From the cell containing the given text, extract its center point as [x, y] coordinate. 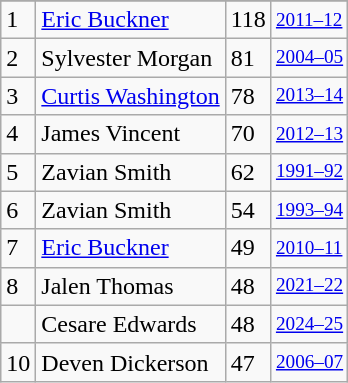
5 [18, 172]
81 [248, 58]
7 [18, 248]
2012–13 [309, 134]
2013–14 [309, 96]
Jalen Thomas [130, 286]
1993–94 [309, 210]
118 [248, 20]
2004–05 [309, 58]
1991–92 [309, 172]
Deven Dickerson [130, 362]
2006–07 [309, 362]
10 [18, 362]
54 [248, 210]
2024–25 [309, 324]
4 [18, 134]
3 [18, 96]
James Vincent [130, 134]
78 [248, 96]
Curtis Washington [130, 96]
70 [248, 134]
2 [18, 58]
8 [18, 286]
62 [248, 172]
6 [18, 210]
2010–11 [309, 248]
Sylvester Morgan [130, 58]
47 [248, 362]
49 [248, 248]
Cesare Edwards [130, 324]
1 [18, 20]
2011–12 [309, 20]
2021–22 [309, 286]
